Find where the given text appears and provide that cell's center as [X, Y] coordinate. 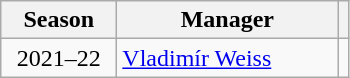
Season [59, 20]
2021–22 [59, 58]
Vladimír Weiss [228, 58]
Manager [228, 20]
